Search for the cell housing the specified text and yield its [X, Y] center coordinate. 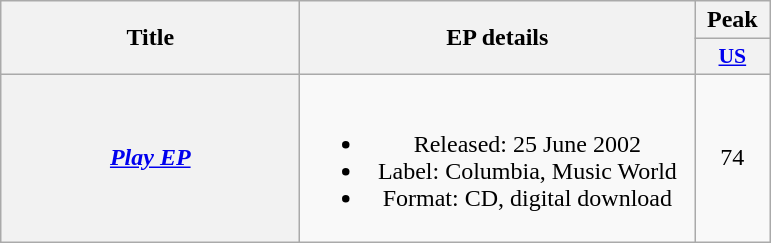
EP details [498, 38]
Released: 25 June 2002Label: Columbia, Music WorldFormat: CD, digital download [498, 158]
Title [150, 38]
74 [732, 158]
Play EP [150, 158]
US [732, 57]
Peak [732, 20]
